Find where the given text appears and provide that cell's center as (X, Y) coordinate. 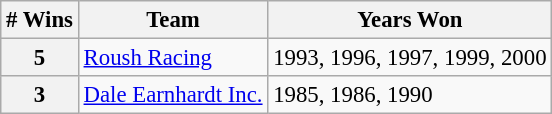
5 (40, 58)
3 (40, 95)
Years Won (410, 20)
Team (173, 20)
Dale Earnhardt Inc. (173, 95)
# Wins (40, 20)
1985, 1986, 1990 (410, 95)
1993, 1996, 1997, 1999, 2000 (410, 58)
Roush Racing (173, 58)
